Return the (X, Y) coordinate for the center point of the cell that contains the specified text.  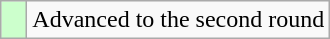
Advanced to the second round (178, 20)
